Determine the (x, y) coordinate at the center of the cell enclosing the given text.  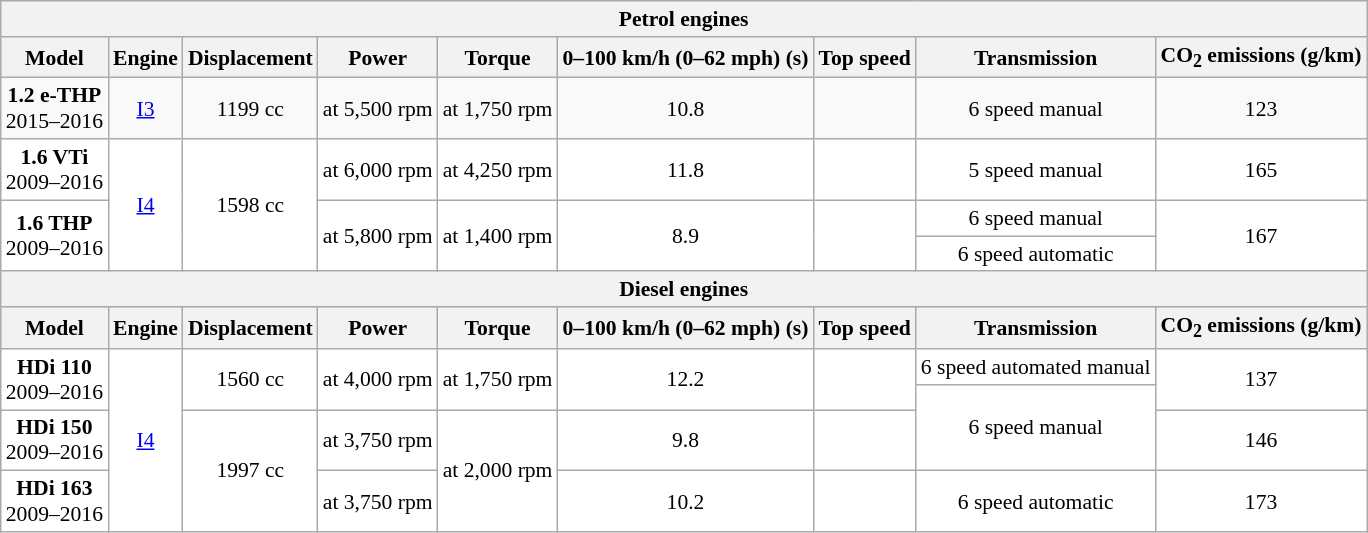
10.2 (685, 502)
at 4,000 rpm (378, 380)
1598 cc (250, 205)
HDi 1102009–2016 (54, 380)
173 (1262, 502)
6 speed automated manual (1036, 367)
1.2 e-THP2015–2016 (54, 108)
10.8 (685, 108)
123 (1262, 108)
HDi 1632009–2016 (54, 502)
5 speed manual (1036, 170)
at 6,000 rpm (378, 170)
Petrol engines (684, 19)
12.2 (685, 380)
at 5,800 rpm (378, 236)
1560 cc (250, 380)
137 (1262, 380)
at 2,000 rpm (498, 471)
at 4,250 rpm (498, 170)
9.8 (685, 440)
Diesel engines (684, 290)
at 1,400 rpm (498, 236)
1.6 VTi2009–2016 (54, 170)
11.8 (685, 170)
1199 cc (250, 108)
at 5,500 rpm (378, 108)
I3 (146, 108)
8.9 (685, 236)
165 (1262, 170)
1997 cc (250, 471)
1.6 THP2009–2016 (54, 236)
HDi 1502009–2016 (54, 440)
146 (1262, 440)
167 (1262, 236)
